Find where the given text appears and provide that cell's center as [X, Y] coordinate. 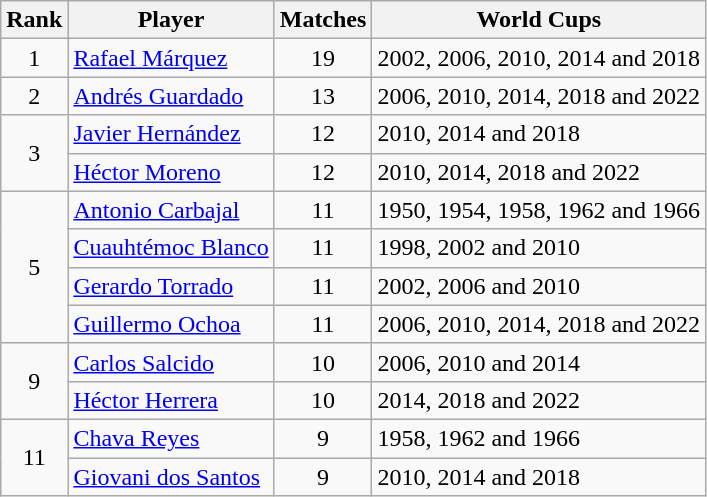
Antonio Carbajal [171, 210]
Guillermo Ochoa [171, 324]
Héctor Herrera [171, 400]
2002, 2006 and 2010 [539, 286]
Carlos Salcido [171, 362]
Gerardo Torrado [171, 286]
Héctor Moreno [171, 172]
Rank [34, 20]
1998, 2002 and 2010 [539, 248]
Player [171, 20]
World Cups [539, 20]
1950, 1954, 1958, 1962 and 1966 [539, 210]
Giovani dos Santos [171, 477]
2 [34, 96]
Cuauhtémoc Blanco [171, 248]
Chava Reyes [171, 438]
Rafael Márquez [171, 58]
1958, 1962 and 1966 [539, 438]
Andrés Guardado [171, 96]
Javier Hernández [171, 134]
13 [323, 96]
2010, 2014, 2018 and 2022 [539, 172]
Matches [323, 20]
1 [34, 58]
5 [34, 267]
19 [323, 58]
2014, 2018 and 2022 [539, 400]
2006, 2010 and 2014 [539, 362]
3 [34, 153]
2002, 2006, 2010, 2014 and 2018 [539, 58]
